Capture the cell that displays the provided text and extract its [x, y] central coordinate. 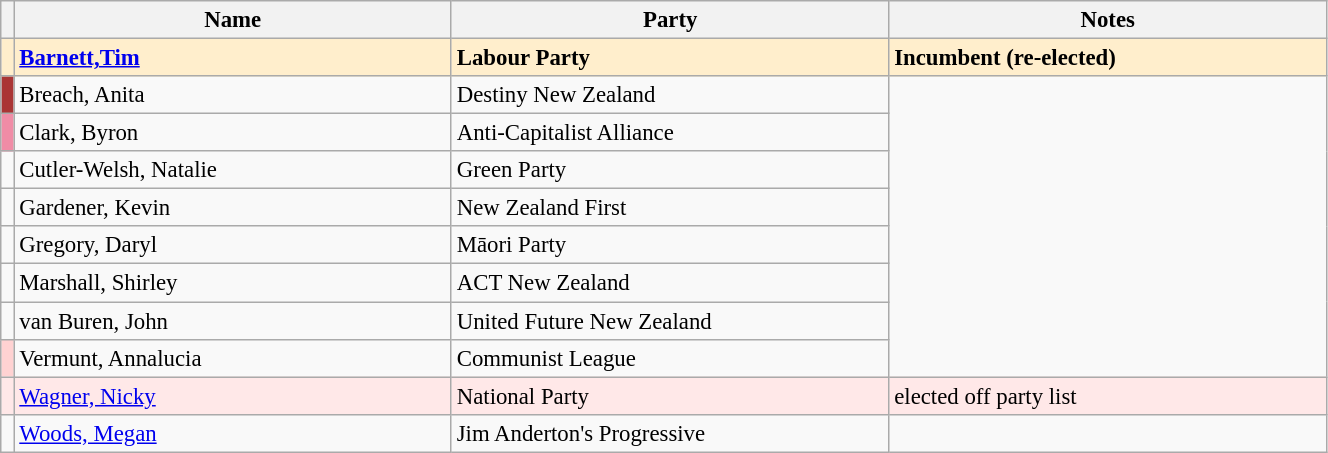
Notes [1108, 20]
Cutler-Welsh, Natalie [232, 170]
United Future New Zealand [670, 321]
Marshall, Shirley [232, 283]
Clark, Byron [232, 133]
Incumbent (re-elected) [1108, 58]
Jim Anderton's Progressive [670, 433]
Wagner, Nicky [232, 396]
Woods, Megan [232, 433]
Gardener, Kevin [232, 208]
Name [232, 20]
elected off party list [1108, 396]
Breach, Anita [232, 95]
ACT New Zealand [670, 283]
New Zealand First [670, 208]
Destiny New Zealand [670, 95]
Gregory, Daryl [232, 245]
Labour Party [670, 58]
Party [670, 20]
Green Party [670, 170]
van Buren, John [232, 321]
Māori Party [670, 245]
Communist League [670, 358]
National Party [670, 396]
Anti-Capitalist Alliance [670, 133]
Barnett,Tim [232, 58]
Vermunt, Annalucia [232, 358]
